Return the (X, Y) coordinate for the center point of the cell that contains the specified text.  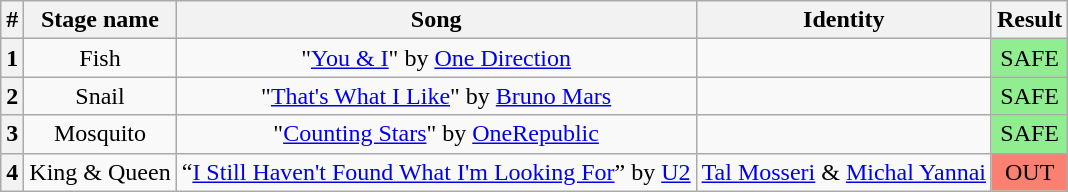
Snail (100, 96)
Song (436, 20)
# (12, 20)
"You & I" by One Direction (436, 58)
Mosquito (100, 134)
"That's What I Like" by Bruno Mars (436, 96)
Fish (100, 58)
Result (1029, 20)
4 (12, 172)
Tal Mosseri & Michal Yannai (844, 172)
King & Queen (100, 172)
Identity (844, 20)
2 (12, 96)
"Counting Stars" by OneRepublic (436, 134)
1 (12, 58)
3 (12, 134)
“I Still Haven't Found What I'm Looking For” by U2 (436, 172)
Stage name (100, 20)
OUT (1029, 172)
